Pinpoint the cell where the given text exists, returning its [x, y] midpoint coordinate. 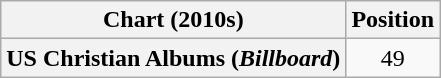
Position [393, 20]
Chart (2010s) [174, 20]
US Christian Albums (Billboard) [174, 58]
49 [393, 58]
